Locate the cell with the specified text and output its [X, Y] center coordinate. 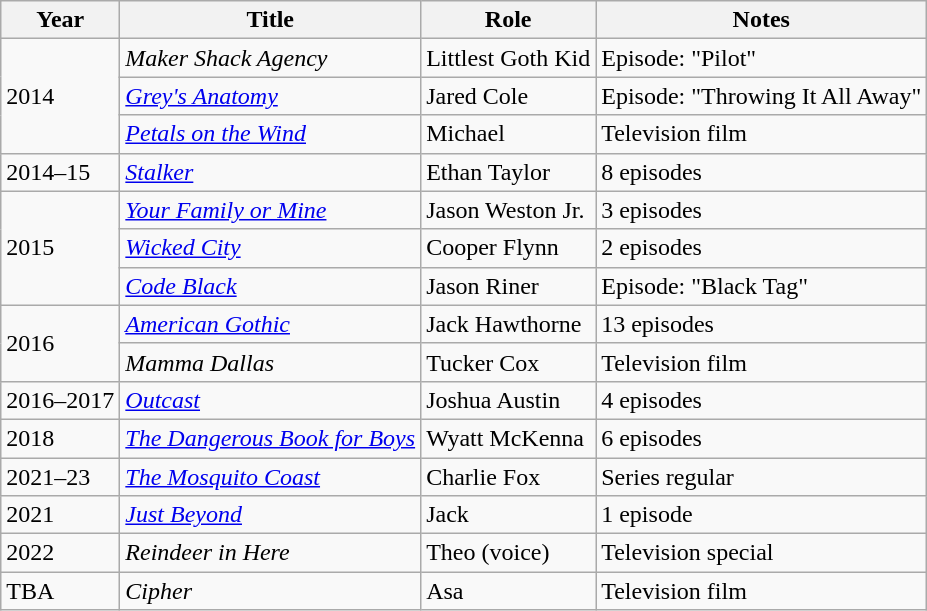
Just Beyond [270, 515]
2014 [60, 96]
The Dangerous Book for Boys [270, 438]
2016 [60, 343]
Code Black [270, 286]
Tucker Cox [508, 362]
Jason Weston Jr. [508, 210]
Ethan Taylor [508, 172]
American Gothic [270, 324]
6 episodes [762, 438]
2021 [60, 515]
Jared Cole [508, 96]
Petals on the Wind [270, 134]
2016–2017 [60, 400]
Notes [762, 20]
Episode: "Black Tag" [762, 286]
Theo (voice) [508, 553]
TBA [60, 591]
The Mosquito Coast [270, 477]
Title [270, 20]
Episode: "Throwing It All Away" [762, 96]
Year [60, 20]
Series regular [762, 477]
Television special [762, 553]
Jack Hawthorne [508, 324]
Asa [508, 591]
Maker Shack Agency [270, 58]
8 episodes [762, 172]
Stalker [270, 172]
1 episode [762, 515]
2022 [60, 553]
Your Family or Mine [270, 210]
Jason Riner [508, 286]
Mamma Dallas [270, 362]
13 episodes [762, 324]
Charlie Fox [508, 477]
Littlest Goth Kid [508, 58]
2015 [60, 248]
Cooper Flynn [508, 248]
Grey's Anatomy [270, 96]
2 episodes [762, 248]
Joshua Austin [508, 400]
Episode: "Pilot" [762, 58]
Wicked City [270, 248]
4 episodes [762, 400]
Reindeer in Here [270, 553]
2021–23 [60, 477]
Wyatt McKenna [508, 438]
Role [508, 20]
Michael [508, 134]
2014–15 [60, 172]
Cipher [270, 591]
2018 [60, 438]
Outcast [270, 400]
3 episodes [762, 210]
Jack [508, 515]
